From the cell containing the given text, extract its center point as (x, y) coordinate. 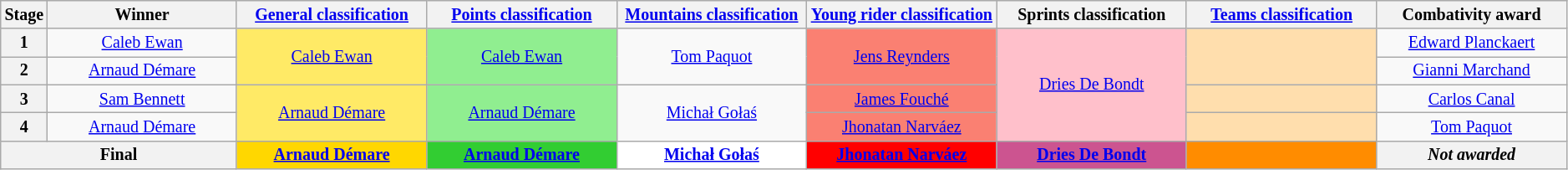
4 (24, 127)
Sprints classification (1091, 15)
Winner (142, 15)
Not awarded (1472, 154)
Edward Planckaert (1472, 44)
Gianni Marchand (1472, 70)
Mountains classification (712, 15)
Final (119, 154)
3 (24, 99)
1 (24, 44)
James Fouché (902, 99)
Sam Bennett (142, 99)
Stage (24, 15)
2 (24, 70)
Carlos Canal (1472, 99)
Points classification (521, 15)
Teams classification (1281, 15)
General classification (331, 15)
Combativity award (1472, 15)
Jens Reynders (902, 57)
Young rider classification (902, 15)
